Scan for the cell matching the given text and deliver its [x, y] coordinate at center. 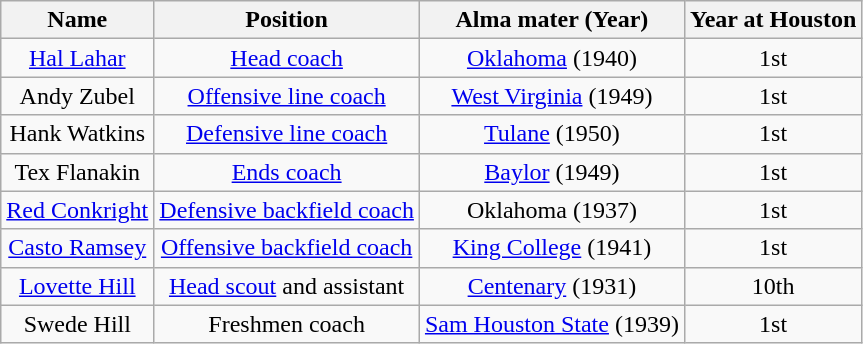
Swede Hill [78, 324]
Hank Watkins [78, 134]
Head scout and assistant [287, 286]
Andy Zubel [78, 96]
Alma mater (Year) [552, 20]
Hal Lahar [78, 58]
Red Conkright [78, 210]
King College (1941) [552, 248]
Name [78, 20]
10th [772, 286]
Centenary (1931) [552, 286]
Sam Houston State (1939) [552, 324]
Freshmen coach [287, 324]
Tex Flanakin [78, 172]
Offensive backfield coach [287, 248]
Lovette Hill [78, 286]
Defensive line coach [287, 134]
Offensive line coach [287, 96]
Head coach [287, 58]
Baylor (1949) [552, 172]
Oklahoma (1940) [552, 58]
Ends coach [287, 172]
Year at Houston [772, 20]
Casto Ramsey [78, 248]
West Virginia (1949) [552, 96]
Position [287, 20]
Defensive backfield coach [287, 210]
Tulane (1950) [552, 134]
Oklahoma (1937) [552, 210]
